Detect which cell encompasses the target text, then output its [X, Y] center coordinate. 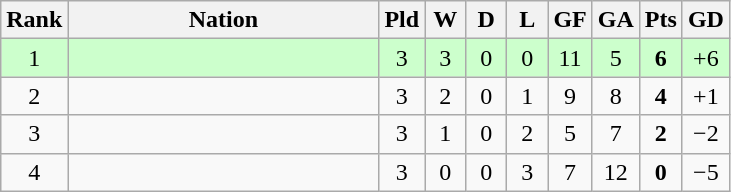
+1 [706, 96]
6 [660, 58]
L [528, 20]
−5 [706, 172]
Rank [34, 20]
12 [616, 172]
Pts [660, 20]
9 [570, 96]
Nation [224, 20]
−2 [706, 134]
11 [570, 58]
GA [616, 20]
W [446, 20]
GF [570, 20]
+6 [706, 58]
GD [706, 20]
Pld [402, 20]
8 [616, 96]
D [486, 20]
